Locate the cell with the specified text and output its (X, Y) center coordinate. 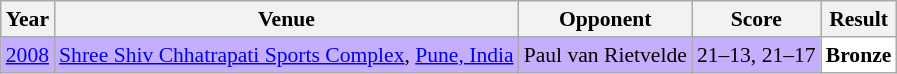
Score (756, 19)
Paul van Rietvelde (606, 55)
2008 (28, 55)
21–13, 21–17 (756, 55)
Year (28, 19)
Shree Shiv Chhatrapati Sports Complex, Pune, India (286, 55)
Venue (286, 19)
Bronze (859, 55)
Result (859, 19)
Opponent (606, 19)
